Scan for the cell matching the given text and deliver its (x, y) coordinate at center. 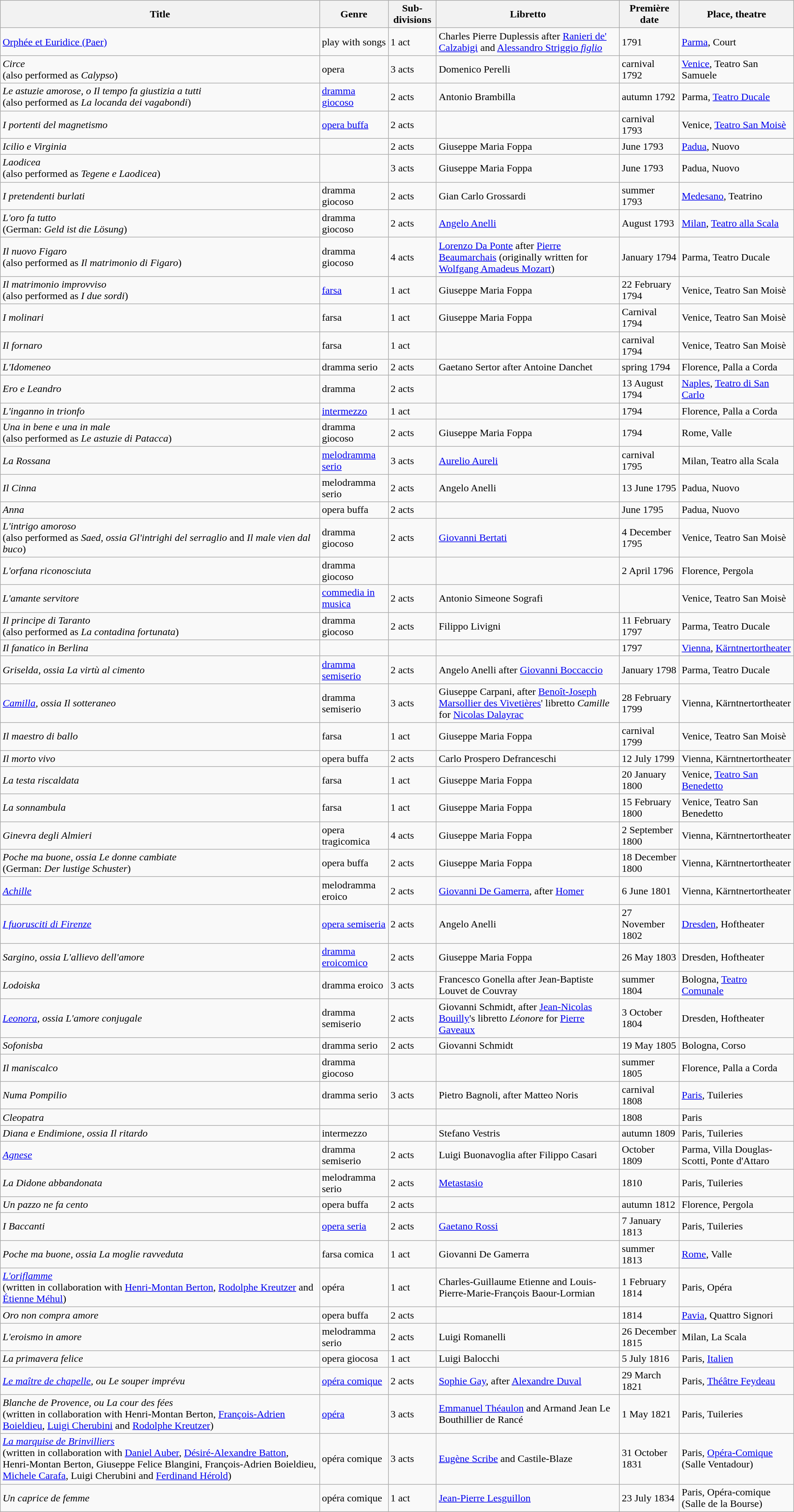
Il nuovo Figaro(also performed as Il matrimonio di Figaro) (160, 257)
autumn 1812 (649, 1205)
Sub­divisions (412, 14)
I portenti del magnetismo (160, 125)
Pavia, Quattro Signori (736, 1315)
1 February 1814 (649, 1288)
Venice, Teatro San Samuele (736, 70)
dramma (354, 389)
20 January 1800 (649, 781)
Il maestro di ballo (160, 736)
Luigi Buonavoglia after Filippo Casari (528, 1155)
7 January 1813 (649, 1227)
Parma, Villa Douglas-Scotti, Ponte d'Attaro (736, 1155)
Ginevra degli Almieri (160, 836)
Paris, Italien (736, 1359)
Francesco Gonella after Jean-Baptiste Louvet de Couvray (528, 985)
Achille (160, 891)
I pretendenti burlati (160, 196)
autumn 1792 (649, 97)
26 May 1803 (649, 957)
Sophie Gay, after Alexandre Duval (528, 1380)
I molinari (160, 317)
Cleopatra (160, 1117)
summer 1805 (649, 1067)
1797 (649, 648)
opera (354, 70)
Leonora, ossia L'amore conjugale (160, 1018)
L'eroismo in amore (160, 1337)
3 October 1804 (649, 1018)
26 December 1815 (649, 1337)
Charles Pierre Duplessis after Ranieri de' Calzabigi and Alessandro Striggio figlio (528, 42)
August 1793 (649, 223)
La sonnambula (160, 808)
Title (160, 14)
1 May 1821 (649, 1414)
L'inganno in trionfo (160, 411)
Genre (354, 14)
Agnese (160, 1155)
27 November 1802 (649, 924)
Luigi Balocchi (528, 1359)
L'orfana riconosciuta (160, 571)
Giovanni De Gamerra (528, 1254)
Poche ma buone, ossia Le donne cambiate(German: Der lustige Schuster) (160, 863)
Giovanni Schmidt (528, 1046)
Milan, La Scala (736, 1337)
L'Idomeneo (160, 367)
Griselda, ossia La virtù al cimento (160, 669)
carnival 1808 (649, 1095)
Charles-Guillaume Etienne and Louis-Pierre-Marie-François Baour-Lormian (528, 1288)
carnival 1792 (649, 70)
Paris (736, 1117)
Filippo Livigni (528, 626)
Bologna, Corso (736, 1046)
L'oro fa tutto(German: Geld ist die Lösung) (160, 223)
13 June 1795 (649, 488)
Giovanni Schmidt, after Jean-Nicolas Bouilly's libretto Léonore for Pierre Gaveaux (528, 1018)
Stefano Vestris (528, 1133)
Giovanni De Gamerra, after Homer (528, 891)
Icilio e Virginia (160, 146)
autumn 1809 (649, 1133)
Lorenzo Da Ponte after Pierre Beaumarchais (originally written for Wolfgang Amadeus Mozart) (528, 257)
18 December 1800 (649, 863)
Le maître de chapelle, ou Le souper imprévu (160, 1380)
La primavera felice (160, 1359)
Camilla, ossia Il sotteraneo (160, 703)
Il principe di Taranto(also performed as La contadina fortunata) (160, 626)
Domenico Perelli (528, 70)
1808 (649, 1117)
11 February 1797 (649, 626)
carnival 1795 (649, 461)
spring 1794 (649, 367)
melodramma eroico (354, 891)
opera seria (354, 1227)
29 March 1821 (649, 1380)
L'amante servitore (160, 598)
Poche ma buone, ossia La moglie ravveduta (160, 1254)
I Baccanti (160, 1227)
Emmanuel Théaulon and Armand Jean Le Bouthillier de Rancé (528, 1414)
commedia in musica (354, 598)
19 May 1805 (649, 1046)
Parma, Court (736, 42)
Aurelio Aureli (528, 461)
Oro non compra amore (160, 1315)
Jean-Pierre Lesguillon (528, 1498)
1814 (649, 1315)
5 July 1816 (649, 1359)
opera tragicomica (354, 836)
summer 1793 (649, 196)
Le astuzie amorose, o Il tempo fa giustizia a tutti(also performed as La locanda dei vagabondi) (160, 97)
Gian Carlo Grossardi (528, 196)
Un caprice de femme (160, 1498)
6 June 1801 (649, 891)
January 1798 (649, 669)
Antonio Brambilla (528, 97)
Bologna, Teatro Comunale (736, 985)
Ero e Leandro (160, 389)
12 July 1799 (649, 758)
La Rossana (160, 461)
La Didone abbandonata (160, 1183)
Paris, Opéra-comique(Salle de la Bourse) (736, 1498)
4 December 1795 (649, 538)
Il fornaro (160, 345)
carnival 1794 (649, 345)
Il maniscalco (160, 1067)
opera giocosa (354, 1359)
13 August 1794 (649, 389)
L'intrigo amoroso(also performed as Saed, ossia Gl'intrighi del serraglio and Il male vien dal buco) (160, 538)
Orphée et Euridice (Paer) (160, 42)
Una in bene e una in male(also performed as Le astuzie di Patacca) (160, 433)
summer 1804 (649, 985)
Medesano, Teatrino (736, 196)
Laodicea(also performed as Tegene e Laodicea) (160, 168)
Il matrimonio improvviso(also performed as I due sordi) (160, 290)
Paris, Opéra-Comique(Salle Ventadour) (736, 1459)
28 February 1799 (649, 703)
Pietro Bagnoli, after Matteo Noris (528, 1095)
Numa Pompilio (160, 1095)
farsa comica (354, 1254)
Gaetano Rossi (528, 1227)
Angelo Anelli after Giovanni Boccaccio (528, 669)
Paris, Théâtre Feydeau (736, 1380)
carnival 1793 (649, 125)
summer 1813 (649, 1254)
2 April 1796 (649, 571)
Lodoiska (160, 985)
31 October 1831 (649, 1459)
Giovanni Bertati (528, 538)
Première date (649, 14)
Antonio Simeone Sografi (528, 598)
1810 (649, 1183)
June 1795 (649, 510)
22 February 1794 (649, 290)
Il morto vivo (160, 758)
2 September 1800 (649, 836)
January 1794 (649, 257)
opera semiseria (354, 924)
Luigi Romanelli (528, 1337)
Carnival 1794 (649, 317)
Circe(also performed as Calypso) (160, 70)
I fuorusciti di Firenze (160, 924)
Un pazzo ne fa cento (160, 1205)
Il Cinna (160, 488)
Sofonisba (160, 1046)
Gaetano Sertor after Antoine Danchet (528, 367)
Libretto (528, 14)
23 July 1834 (649, 1498)
play with songs (354, 42)
L'oriflamme(written in collaboration with Henri-Montan Berton, Rodolphe Kreutzer and Étienne Méhul) (160, 1288)
carnival 1799 (649, 736)
Place, theatre (736, 14)
Eugène Scribe and Castile-Blaze (528, 1459)
La testa riscaldata (160, 781)
dramma eroico (354, 985)
1791 (649, 42)
Diana e Endimione, ossia Il ritardo (160, 1133)
Sargino, ossia L'allievo dell'amore (160, 957)
Il fanatico in Berlina (160, 648)
15 February 1800 (649, 808)
Paris, Opéra (736, 1288)
Metastasio (528, 1183)
Carlo Prospero Defranceschi (528, 758)
Naples, Teatro di San Carlo (736, 389)
October 1809 (649, 1155)
Giuseppe Carpani, after Benoît-Joseph Marsollier des Vivetières' libretto Camille for Nicolas Dalayrac (528, 703)
dramma eroicomico (354, 957)
Anna (160, 510)
